Return the [X, Y] coordinate for the center point of the cell that contains the specified text.  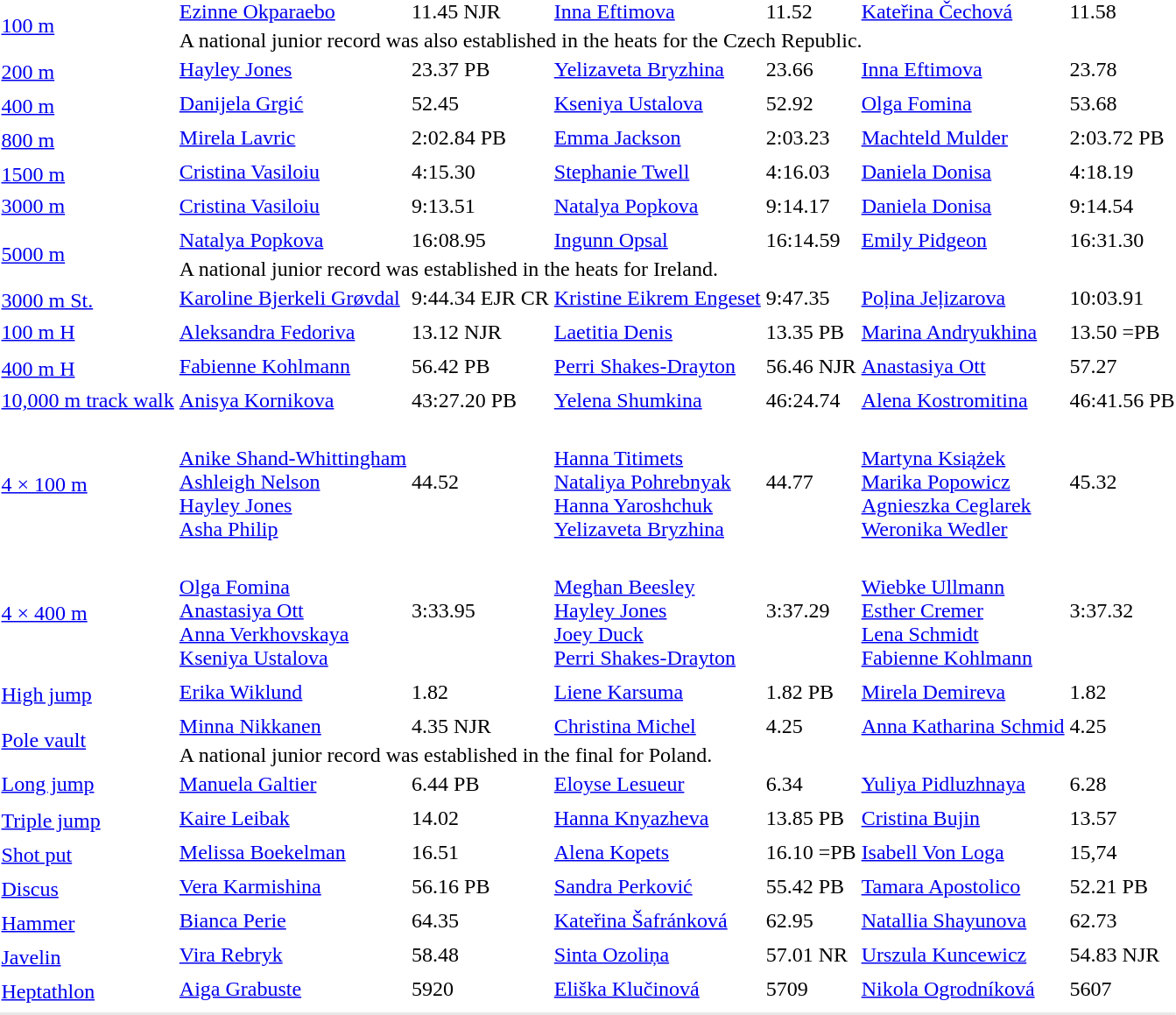
100 m H [88, 332]
Emma Jackson [657, 137]
16:08.95 [481, 240]
Eloyse Lesueur [657, 784]
Hanna Knyazheva [657, 818]
Liene Karsuma [657, 692]
Triple jump [88, 821]
56.16 PB [481, 886]
Karoline Bjerkeli Grøvdal [292, 298]
Yelizaveta Bryzhina [657, 69]
64.35 [481, 920]
Cristina Bujin [963, 818]
Stephanie Twell [657, 172]
Meghan BeesleyHayley JonesJoey DuckPerri Shakes-Drayton [657, 610]
5607 [1123, 989]
14.02 [481, 818]
Wiebke UllmannEsther CremerLena SchmidtFabienne Kohlmann [963, 610]
9:14.54 [1123, 206]
52.21 PB [1123, 886]
23.78 [1123, 69]
56.46 NJR [811, 366]
23.66 [811, 69]
Inna Eftimova [963, 69]
9:44.34 EJR CR [481, 298]
Discus [88, 889]
5920 [481, 989]
2:03.23 [811, 137]
3000 m [88, 206]
6.28 [1123, 784]
Erika Wiklund [292, 692]
Sandra Perković [657, 886]
15,74 [1123, 852]
Kateřina Šafránková [657, 920]
13.35 PB [811, 332]
Emily Pidgeon [963, 240]
Hanna TitimetsNataliya PohrebnyakHanna YaroshchukYelizaveta Bryzhina [657, 482]
Pole vault [88, 741]
Martyna KsiążekMarika PopowiczAgnieszka CeglarekWeronika Wedler [963, 482]
53.68 [1123, 103]
4:15.30 [481, 172]
44.77 [811, 482]
1.82 PB [811, 692]
Yuliya Pidluzhnaya [963, 784]
3:33.95 [481, 610]
Christina Michel [657, 726]
4:16.03 [811, 172]
400 m [88, 106]
62.95 [811, 920]
6.44 PB [481, 784]
3:37.29 [811, 610]
Vera Karmishina [292, 886]
Olga Fomina [963, 103]
4.35 NJR [481, 726]
56.42 PB [481, 366]
Fabienne Kohlmann [292, 366]
800 m [88, 140]
Anastasiya Ott [963, 366]
52.92 [811, 103]
16:14.59 [811, 240]
3000 m St. [88, 300]
Shot put [88, 855]
Bianca Perie [292, 920]
Olga FominaAnastasiya OttAnna VerkhovskayaKseniya Ustalova [292, 610]
Javelin [88, 957]
54.83 NJR [1123, 955]
Alena Kopets [657, 852]
Danijela Grgić [292, 103]
Hayley Jones [292, 69]
52.45 [481, 103]
Minna Nikkanen [292, 726]
2:02.84 PB [481, 137]
13.12 NJR [481, 332]
44.52 [481, 482]
High jump [88, 694]
46:24.74 [811, 400]
Marina Andryukhina [963, 332]
Kaire Leibak [292, 818]
13.50 =PB [1123, 332]
16:31.30 [1123, 240]
A national junior record was also established in the heats for the Czech Republic. [677, 40]
Urszula Kuncewicz [963, 955]
62.73 [1123, 920]
A national junior record was established in the final for Poland. [677, 755]
Hammer [88, 923]
13.85 PB [811, 818]
Vira Rebryk [292, 955]
10,000 m track walk [88, 400]
Anna Katharina Schmid [963, 726]
Mirela Lavric [292, 137]
58.48 [481, 955]
Perri Shakes-Drayton [657, 366]
Mirela Demireva [963, 692]
5709 [811, 989]
Alena Kostromitina [963, 400]
Aleksandra Fedoriva [292, 332]
13.57 [1123, 818]
4 × 400 m [88, 613]
Eliška Klučinová [657, 989]
55.42 PB [811, 886]
45.32 [1123, 482]
10:03.91 [1123, 298]
Anisya Kornikova [292, 400]
57.27 [1123, 366]
9:13.51 [481, 206]
16.51 [481, 852]
Manuela Galtier [292, 784]
Yelena Shumkina [657, 400]
Melissa Boekelman [292, 852]
9:47.35 [811, 298]
Anike Shand-WhittinghamAshleigh NelsonHayley JonesAsha Philip [292, 482]
16.10 =PB [811, 852]
Laetitia Denis [657, 332]
6.34 [811, 784]
Aiga Grabuste [292, 989]
2:03.72 PB [1123, 137]
Machteld Mulder [963, 137]
400 m H [88, 369]
200 m [88, 72]
Natallia Shayunova [963, 920]
Ingunn Opsal [657, 240]
4:18.19 [1123, 172]
1500 m [88, 174]
A national junior record was established in the heats for Ireland. [677, 269]
3:37.32 [1123, 610]
Kristine Eikrem Engeset [657, 298]
4 × 100 m [88, 484]
46:41.56 PB [1123, 400]
Kseniya Ustalova [657, 103]
9:14.17 [811, 206]
Isabell Von Loga [963, 852]
Poļina Jeļizarova [963, 298]
57.01 NR [811, 955]
5000 m [88, 254]
Sinta Ozoliņa [657, 955]
Heptathlon [88, 991]
Tamara Apostolico [963, 886]
23.37 PB [481, 69]
Nikola Ogrodníková [963, 989]
43:27.20 PB [481, 400]
Long jump [88, 784]
